Scan for the cell matching the given text and deliver its (X, Y) coordinate at center. 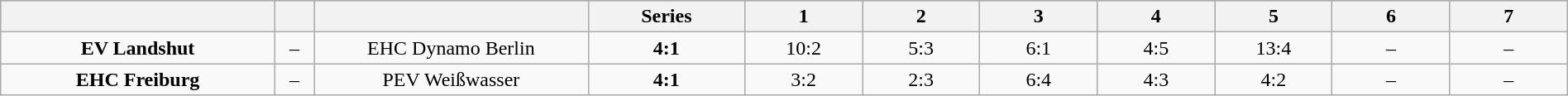
EHC Freiburg (138, 79)
4:2 (1274, 79)
6:1 (1039, 48)
4:3 (1156, 79)
3:2 (804, 79)
6:4 (1039, 79)
Series (667, 17)
EHC Dynamo Berlin (452, 48)
5:3 (921, 48)
PEV Weißwasser (452, 79)
EV Landshut (138, 48)
3 (1039, 17)
4 (1156, 17)
6 (1391, 17)
10:2 (804, 48)
2:3 (921, 79)
5 (1274, 17)
13:4 (1274, 48)
1 (804, 17)
2 (921, 17)
7 (1508, 17)
4:5 (1156, 48)
